Extract the (X, Y) coordinate from the center of the cell holding the provided text.  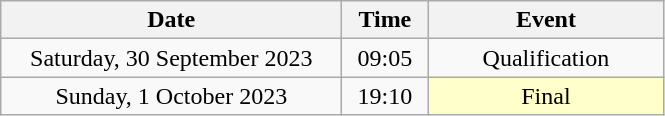
Time (385, 20)
Date (172, 20)
Qualification (546, 58)
Final (546, 96)
Event (546, 20)
09:05 (385, 58)
Saturday, 30 September 2023 (172, 58)
Sunday, 1 October 2023 (172, 96)
19:10 (385, 96)
